Identify which cell holds the provided text, then report its [X, Y] central coordinate. 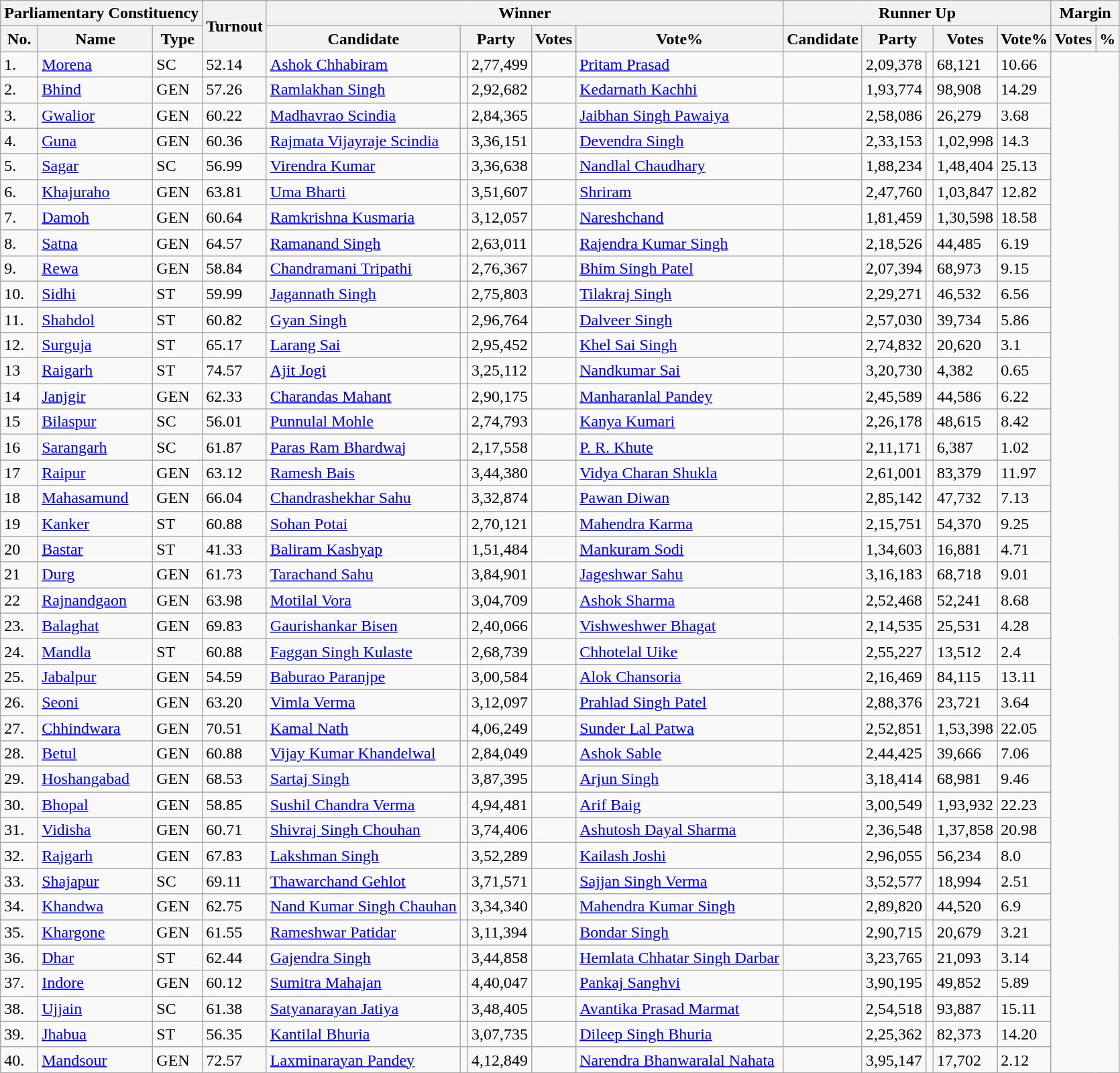
60.71 [235, 830]
2. [19, 90]
7.13 [1025, 498]
3,44,380 [499, 473]
3,07,735 [499, 1034]
44,586 [966, 396]
Mankuram Sodi [680, 549]
2,26,178 [893, 422]
Guna [95, 141]
11.97 [1025, 473]
2,75,803 [499, 294]
Ramesh Bais [363, 473]
44,520 [966, 907]
63.98 [235, 600]
Rameshwar Patidar [363, 932]
3,71,571 [499, 881]
Jabalpur [95, 677]
2,18,526 [893, 243]
Shriram [680, 192]
Dalveer Singh [680, 320]
61.55 [235, 932]
Gyan Singh [363, 320]
Paras Ram Bhardwaj [363, 447]
20,620 [966, 345]
2,55,227 [893, 651]
Khajuraho [95, 192]
18,994 [966, 881]
3,20,730 [893, 371]
Kamal Nath [363, 728]
Seoni [95, 702]
4,382 [966, 371]
84,115 [966, 677]
63.20 [235, 702]
5. [19, 166]
82,373 [966, 1034]
Vishweshwer Bhagat [680, 626]
Kailash Joshi [680, 856]
Nandkumar Sai [680, 371]
3,52,577 [893, 881]
40. [19, 1060]
23,721 [966, 702]
67.83 [235, 856]
Vijay Kumar Khandelwal [363, 754]
35. [19, 932]
39. [19, 1034]
2,40,066 [499, 626]
Mahendra Kumar Singh [680, 907]
Ujjain [95, 1009]
3. [19, 115]
Pawan Diwan [680, 498]
Kanker [95, 524]
Sartaj Singh [363, 779]
28. [19, 754]
61.38 [235, 1009]
8.42 [1025, 422]
Sunder Lal Patwa [680, 728]
Sohan Potai [363, 524]
3,87,395 [499, 779]
2,52,851 [893, 728]
Bilaspur [95, 422]
1,93,774 [893, 90]
Chhotelal Uike [680, 651]
1,37,858 [966, 830]
60.64 [235, 217]
3,04,709 [499, 600]
56,234 [966, 856]
Bhopal [95, 805]
Sumitra Mahajan [363, 983]
93,887 [966, 1009]
Mandla [95, 651]
2,17,558 [499, 447]
60.36 [235, 141]
3,48,405 [499, 1009]
Kedarnath Kachhi [680, 90]
56.01 [235, 422]
Shivraj Singh Chouhan [363, 830]
Prahlad Singh Patel [680, 702]
Devendra Singh [680, 141]
62.33 [235, 396]
2,63,011 [499, 243]
Kanya Kumari [680, 422]
1.02 [1025, 447]
63.12 [235, 473]
61.73 [235, 575]
33. [19, 881]
Khandwa [95, 907]
Ramlakhan Singh [363, 90]
Chandramani Tripathi [363, 268]
6,387 [966, 447]
20,679 [966, 932]
39,734 [966, 320]
4,94,481 [499, 805]
31. [19, 830]
Durg [95, 575]
Hoshangabad [95, 779]
3,36,638 [499, 166]
Sajjan Singh Verma [680, 881]
13,512 [966, 651]
14 [19, 396]
68,973 [966, 268]
No. [19, 39]
3,32,874 [499, 498]
Rajmata Vijayraje Scindia [363, 141]
3,00,584 [499, 677]
Satyanarayan Jatiya [363, 1009]
20.98 [1025, 830]
17 [19, 473]
Janjgir [95, 396]
6. [19, 192]
6.9 [1025, 907]
Baburao Paranjpe [363, 677]
3,95,147 [893, 1060]
2,85,142 [893, 498]
Morena [95, 64]
8.68 [1025, 600]
Arif Baig [680, 805]
30. [19, 805]
Madhavrao Scindia [363, 115]
52.14 [235, 64]
7. [19, 217]
Damoh [95, 217]
Satna [95, 243]
16,881 [966, 549]
66.04 [235, 498]
2,52,468 [893, 600]
2.51 [1025, 881]
Ashok Sharma [680, 600]
11. [19, 320]
Indore [95, 983]
1,88,234 [893, 166]
9.01 [1025, 575]
1,34,603 [893, 549]
3,12,057 [499, 217]
Tilakraj Singh [680, 294]
Manharanlal Pandey [680, 396]
Avantika Prasad Marmat [680, 1009]
1,30,598 [966, 217]
Shahdol [95, 320]
37. [19, 983]
21 [19, 575]
4,06,249 [499, 728]
Thawarchand Gehlot [363, 881]
4.28 [1025, 626]
5.86 [1025, 320]
70.51 [235, 728]
Faggan Singh Kulaste [363, 651]
Gaurishankar Bisen [363, 626]
Nareshchand [680, 217]
62.44 [235, 958]
2,95,452 [499, 345]
68,981 [966, 779]
2,74,793 [499, 422]
60.12 [235, 983]
2,16,469 [893, 677]
2,09,378 [893, 64]
Gwalior [95, 115]
Hemlata Chhatar Singh Darbar [680, 958]
56.99 [235, 166]
2,33,153 [893, 141]
98,908 [966, 90]
Jageshwar Sahu [680, 575]
15 [19, 422]
17,702 [966, 1060]
Ajit Jogi [363, 371]
1,53,398 [966, 728]
2,77,499 [499, 64]
1. [19, 64]
Nand Kumar Singh Chauhan [363, 907]
2,74,832 [893, 345]
58.84 [235, 268]
14.29 [1025, 90]
74.57 [235, 371]
54.59 [235, 677]
P. R. Khute [680, 447]
19 [19, 524]
2,76,367 [499, 268]
2,61,001 [893, 473]
68,718 [966, 575]
Ashutosh Dayal Sharma [680, 830]
60.22 [235, 115]
2,88,376 [893, 702]
2,96,055 [893, 856]
Ramkrishna Kusmaria [363, 217]
3,16,183 [893, 575]
23. [19, 626]
Rajnandgaon [95, 600]
Bastar [95, 549]
26,279 [966, 115]
48,615 [966, 422]
3,18,414 [893, 779]
Punnulal Mohle [363, 422]
Motilal Vora [363, 600]
Jagannath Singh [363, 294]
2,15,751 [893, 524]
72.57 [235, 1060]
Sushil Chandra Verma [363, 805]
Sagar [95, 166]
69.11 [235, 881]
Parliamentary Constituency [102, 13]
22.23 [1025, 805]
56.35 [235, 1034]
4. [19, 141]
3.21 [1025, 932]
2,25,362 [893, 1034]
Sidhi [95, 294]
27. [19, 728]
% [1108, 39]
21,093 [966, 958]
2.4 [1025, 651]
64.57 [235, 243]
2,45,589 [893, 396]
3,52,289 [499, 856]
57.26 [235, 90]
Dhar [95, 958]
Baliram Kashyap [363, 549]
9.25 [1025, 524]
Larang Sai [363, 345]
36. [19, 958]
Raipur [95, 473]
2,36,548 [893, 830]
3,36,151 [499, 141]
24. [19, 651]
Runner Up [917, 13]
2.12 [1025, 1060]
Bhind [95, 90]
Gajendra Singh [363, 958]
3,74,406 [499, 830]
Khargone [95, 932]
9.15 [1025, 268]
46,532 [966, 294]
2,90,175 [499, 396]
59.99 [235, 294]
9. [19, 268]
0.65 [1025, 371]
58.85 [235, 805]
29. [19, 779]
12. [19, 345]
4,40,047 [499, 983]
10. [19, 294]
41.33 [235, 549]
44,485 [966, 243]
Khel Sai Singh [680, 345]
Mahasamund [95, 498]
13 [19, 371]
6.56 [1025, 294]
7.06 [1025, 754]
47,732 [966, 498]
Dileep Singh Bhuria [680, 1034]
14.20 [1025, 1034]
Rajendra Kumar Singh [680, 243]
3,12,097 [499, 702]
Balaghat [95, 626]
Name [95, 39]
2,92,682 [499, 90]
22.05 [1025, 728]
Tarachand Sahu [363, 575]
Jhabua [95, 1034]
25.13 [1025, 166]
13.11 [1025, 677]
6.22 [1025, 396]
Rewa [95, 268]
3,25,112 [499, 371]
61.87 [235, 447]
8.0 [1025, 856]
Bondar Singh [680, 932]
Virendra Kumar [363, 166]
20 [19, 549]
1,03,847 [966, 192]
2,07,394 [893, 268]
3,34,340 [499, 907]
Charandas Mahant [363, 396]
49,852 [966, 983]
3.64 [1025, 702]
2,84,365 [499, 115]
39,666 [966, 754]
68,121 [966, 64]
Vidya Charan Shukla [680, 473]
Jaibhan Singh Pawaiya [680, 115]
2,54,518 [893, 1009]
1,48,404 [966, 166]
18.58 [1025, 217]
54,370 [966, 524]
69.83 [235, 626]
65.17 [235, 345]
Alok Chansoria [680, 677]
Shajapur [95, 881]
Mahendra Karma [680, 524]
4.71 [1025, 549]
5.89 [1025, 983]
16 [19, 447]
3,90,195 [893, 983]
2,29,271 [893, 294]
Lakshman Singh [363, 856]
14.3 [1025, 141]
3,44,858 [499, 958]
Turnout [235, 26]
3.14 [1025, 958]
3,00,549 [893, 805]
38. [19, 1009]
Arjun Singh [680, 779]
83,379 [966, 473]
2,90,715 [893, 932]
Vimla Verma [363, 702]
Bhim Singh Patel [680, 268]
Vidisha [95, 830]
2,84,049 [499, 754]
63.81 [235, 192]
Betul [95, 754]
Rajgarh [95, 856]
62.75 [235, 907]
Pritam Prasad [680, 64]
2,68,739 [499, 651]
Chhindwara [95, 728]
25,531 [966, 626]
3.1 [1025, 345]
Kantilal Bhuria [363, 1034]
3,23,765 [893, 958]
Margin [1085, 13]
1,02,998 [966, 141]
Nandlal Chaudhary [680, 166]
Ashok Sable [680, 754]
10.66 [1025, 64]
3.68 [1025, 115]
Laxminarayan Pandey [363, 1060]
18 [19, 498]
8. [19, 243]
1,93,932 [966, 805]
Mandsour [95, 1060]
2,47,760 [893, 192]
1,51,484 [499, 549]
9.46 [1025, 779]
6.19 [1025, 243]
25. [19, 677]
15.11 [1025, 1009]
2,70,121 [499, 524]
3,84,901 [499, 575]
Raigarh [95, 371]
Ashok Chhabiram [363, 64]
2,44,425 [893, 754]
Uma Bharti [363, 192]
Sarangarh [95, 447]
22 [19, 600]
Narendra Bhanwaralal Nahata [680, 1060]
52,241 [966, 600]
2,96,764 [499, 320]
4,12,849 [499, 1060]
68.53 [235, 779]
1,81,459 [893, 217]
3,11,394 [499, 932]
32. [19, 856]
Type [178, 39]
12.82 [1025, 192]
2,58,086 [893, 115]
2,11,171 [893, 447]
Pankaj Sanghvi [680, 983]
3,51,607 [499, 192]
2,14,535 [893, 626]
34. [19, 907]
Ramanand Singh [363, 243]
Winner [524, 13]
26. [19, 702]
2,57,030 [893, 320]
Surguja [95, 345]
60.82 [235, 320]
2,89,820 [893, 907]
Chandrashekhar Sahu [363, 498]
